Provide the [x, y] coordinate of the cell's center where the given text is located.  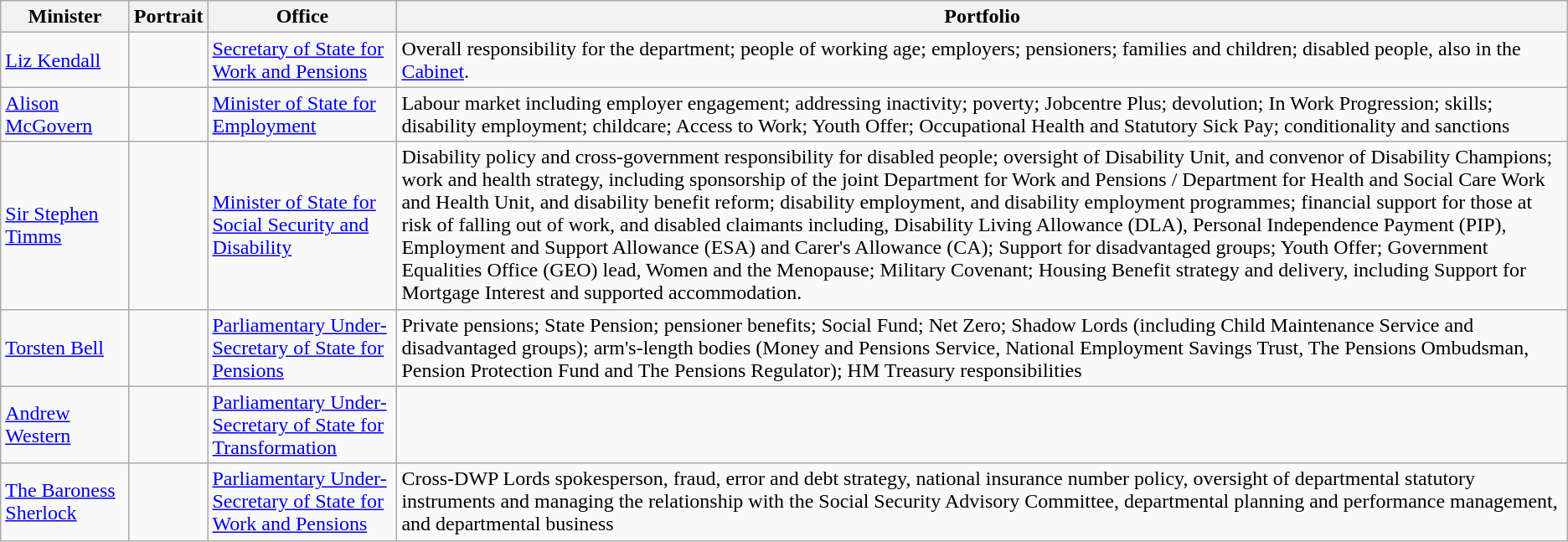
Liz Kendall [65, 60]
Torsten Bell [65, 348]
Parliamentary Under-Secretary of State for Work and Pensions [302, 502]
Minister [65, 17]
Andrew Western [65, 425]
Parliamentary Under-Secretary of State for Transformation [302, 425]
The Baroness Sherlock [65, 502]
Alison McGovern [65, 114]
Office [302, 17]
Secretary of State for Work and Pensions [302, 60]
Portfolio [982, 17]
Parliamentary Under-Secretary of State for Pensions [302, 348]
Minister of State for Social Security and Disability [302, 225]
Minister of State for Employment [302, 114]
Overall responsibility for the department; people of working age; employers; pensioners; families and children; disabled people, also in the Cabinet. [982, 60]
Portrait [168, 17]
Sir Stephen Timms [65, 225]
